Provide the (X, Y) coordinate of the cell's center where the given text is located.  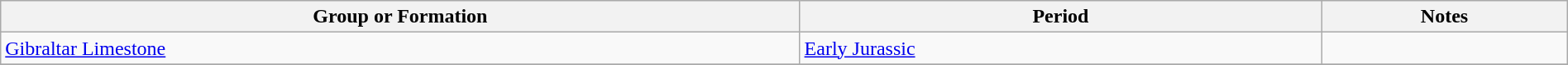
Group or Formation (400, 17)
Period (1060, 17)
Early Jurassic (1060, 48)
Gibraltar Limestone (400, 48)
Notes (1444, 17)
